Find where the given text appears and provide that cell's center as (X, Y) coordinate. 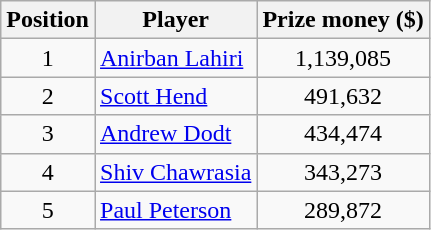
Anirban Lahiri (175, 58)
Scott Hend (175, 96)
1,139,085 (343, 58)
434,474 (343, 134)
Paul Peterson (175, 210)
289,872 (343, 210)
343,273 (343, 172)
2 (48, 96)
Position (48, 20)
Shiv Chawrasia (175, 172)
491,632 (343, 96)
Prize money ($) (343, 20)
4 (48, 172)
Andrew Dodt (175, 134)
Player (175, 20)
5 (48, 210)
3 (48, 134)
1 (48, 58)
